Scan for the cell matching the given text and deliver its [x, y] coordinate at center. 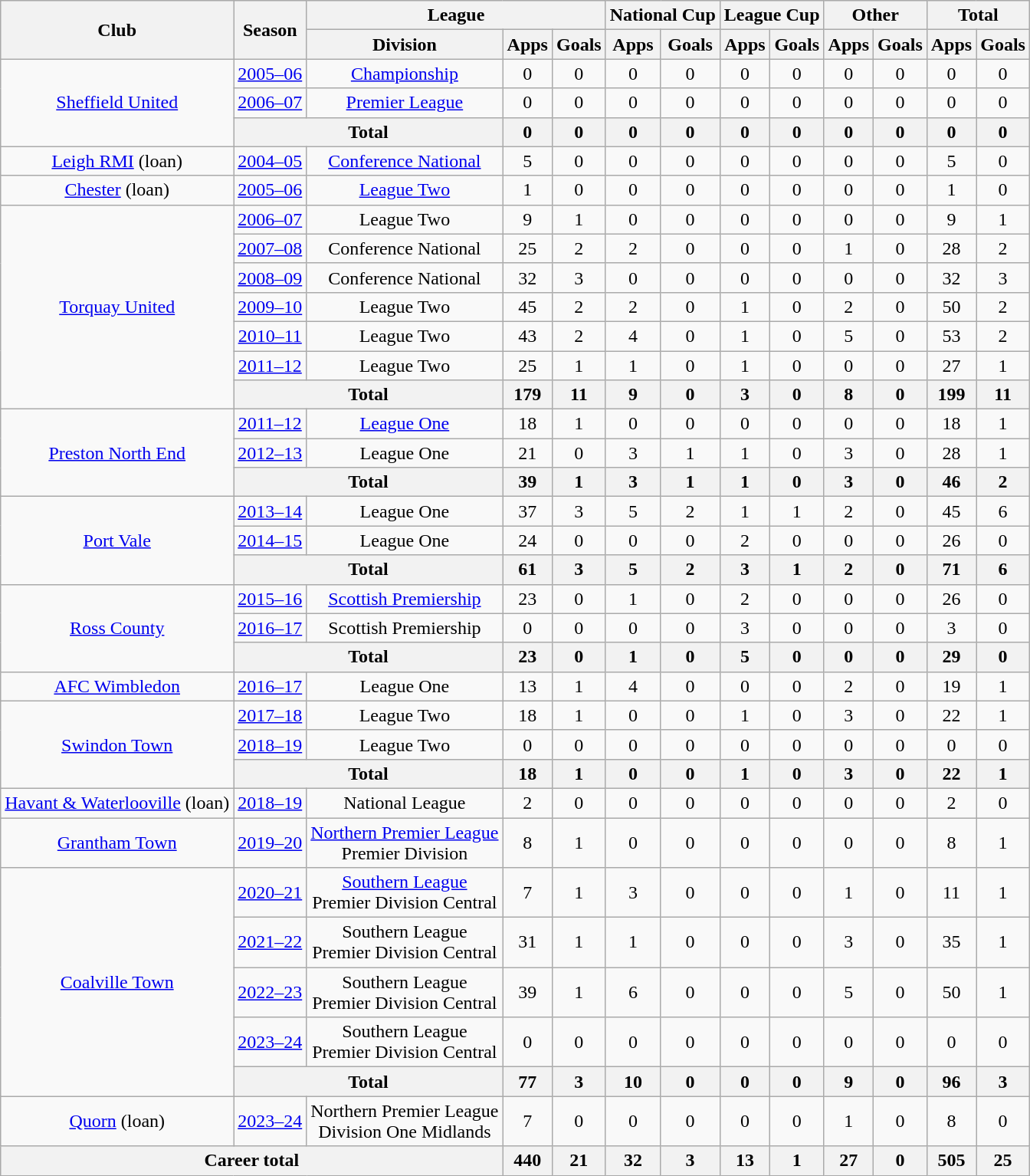
League [456, 15]
Grantham Town [117, 842]
League Cup [772, 15]
2015–16 [270, 599]
37 [527, 511]
2004–05 [270, 161]
Northern Premier LeaguePremier Division [405, 842]
199 [951, 395]
2009–10 [270, 307]
2014–15 [270, 540]
National League [405, 803]
Quorn (loan) [117, 1121]
Other [875, 15]
Port Vale [117, 540]
77 [527, 1082]
2007–08 [270, 248]
Premier League [405, 103]
29 [951, 657]
19 [951, 686]
2013–14 [270, 511]
Torquay United [117, 307]
35 [951, 943]
Swindon Town [117, 744]
43 [527, 336]
31 [527, 943]
61 [527, 570]
2019–20 [270, 842]
Northern Premier LeagueDivision One Midlands [405, 1121]
2010–11 [270, 336]
440 [527, 1161]
2022–23 [270, 992]
96 [951, 1082]
2020–21 [270, 892]
Club [117, 30]
71 [951, 570]
46 [951, 482]
Havant & Waterlooville (loan) [117, 803]
Leigh RMI (loan) [117, 161]
179 [527, 395]
Preston North End [117, 453]
Career total [251, 1161]
53 [951, 336]
AFC Wimbledon [117, 686]
Chester (loan) [117, 190]
Sheffield United [117, 103]
Ross County [117, 628]
2021–22 [270, 943]
2017–18 [270, 715]
National Cup [662, 15]
Division [405, 44]
Season [270, 30]
505 [951, 1161]
10 [633, 1082]
Coalville Town [117, 982]
2008–09 [270, 278]
2012–13 [270, 453]
24 [527, 540]
Championship [405, 74]
